Extract the [X, Y] coordinate from the center of the cell holding the provided text.  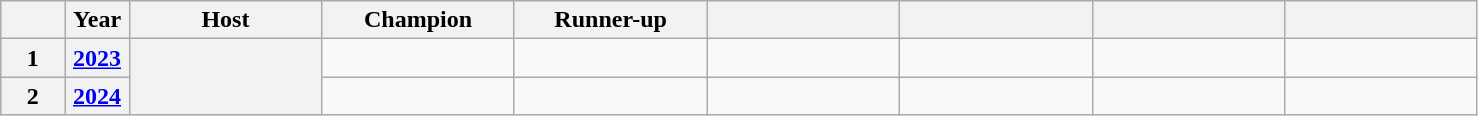
Runner-up [610, 20]
1 [33, 58]
Champion [418, 20]
Year [97, 20]
2 [33, 96]
2024 [97, 96]
2023 [97, 58]
Host [226, 20]
